Extract the [X, Y] coordinate from the center of the cell holding the provided text.  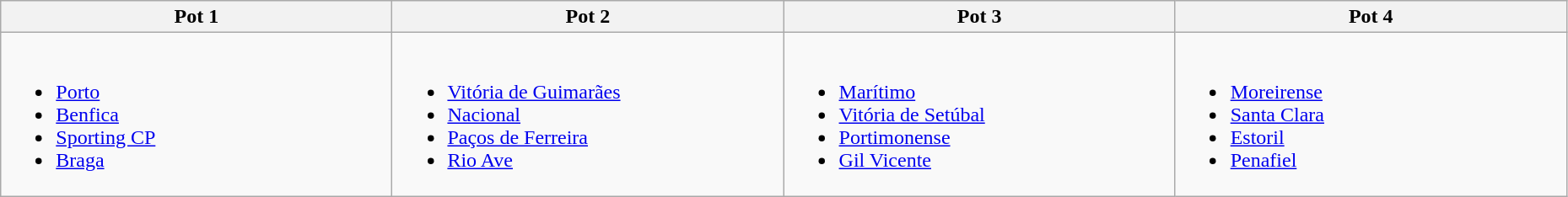
Vitória de GuimarãesNacionalPaços de FerreiraRio Ave [588, 114]
Pot 1 [197, 17]
MoreirenseSanta ClaraEstorilPenafiel [1371, 114]
Pot 3 [979, 17]
PortoBenficaSporting CPBraga [197, 114]
MarítimoVitória de SetúbalPortimonenseGil Vicente [979, 114]
Pot 2 [588, 17]
Pot 4 [1371, 17]
